Extract the (X, Y) coordinate from the center of the cell holding the provided text.  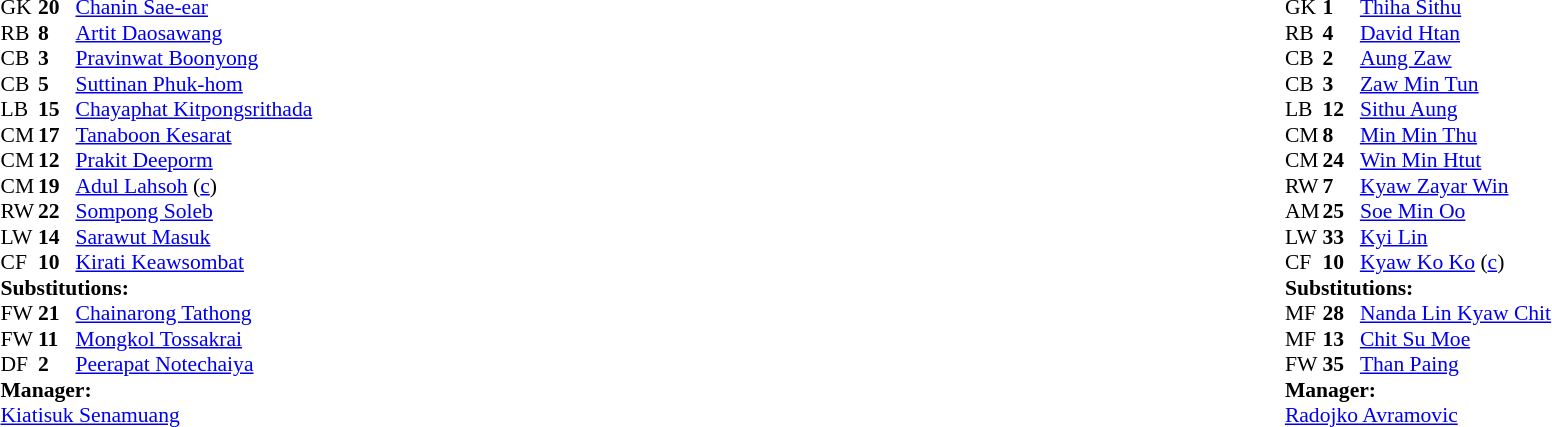
Chayaphat Kitpongsrithada (194, 109)
Win Min Htut (1456, 161)
Kyi Lin (1456, 237)
DF (19, 365)
35 (1341, 365)
5 (57, 84)
Chit Su Moe (1456, 339)
Kyaw Ko Ko (c) (1456, 263)
15 (57, 109)
Mongkol Tossakrai (194, 339)
Chainarong Tathong (194, 313)
7 (1341, 186)
Tanaboon Kesarat (194, 135)
22 (57, 211)
24 (1341, 161)
28 (1341, 313)
Pravinwat Boonyong (194, 59)
Zaw Min Tun (1456, 84)
Aung Zaw (1456, 59)
Min Min Thu (1456, 135)
33 (1341, 237)
19 (57, 186)
Nanda Lin Kyaw Chit (1456, 313)
Sarawut Masuk (194, 237)
4 (1341, 33)
11 (57, 339)
Than Paing (1456, 365)
25 (1341, 211)
21 (57, 313)
David Htan (1456, 33)
13 (1341, 339)
Adul Lahsoh (c) (194, 186)
Sompong Soleb (194, 211)
14 (57, 237)
Prakit Deeporm (194, 161)
Kirati Keawsombat (194, 263)
Sithu Aung (1456, 109)
AM (1304, 211)
Artit Daosawang (194, 33)
17 (57, 135)
Kyaw Zayar Win (1456, 186)
Suttinan Phuk-hom (194, 84)
Peerapat Notechaiya (194, 365)
Soe Min Oo (1456, 211)
